Pinpoint the cell where the given text exists, returning its (X, Y) midpoint coordinate. 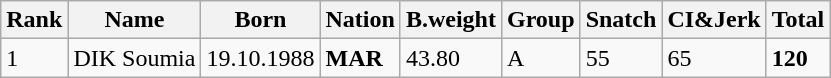
DIK Soumia (134, 58)
Rank (34, 20)
Total (798, 20)
MAR (360, 58)
Group (540, 20)
CI&Jerk (714, 20)
Name (134, 20)
Born (260, 20)
65 (714, 58)
B.weight (450, 20)
Nation (360, 20)
A (540, 58)
55 (621, 58)
120 (798, 58)
43.80 (450, 58)
1 (34, 58)
Snatch (621, 20)
19.10.1988 (260, 58)
